From the cell containing the given text, extract its center point as [X, Y] coordinate. 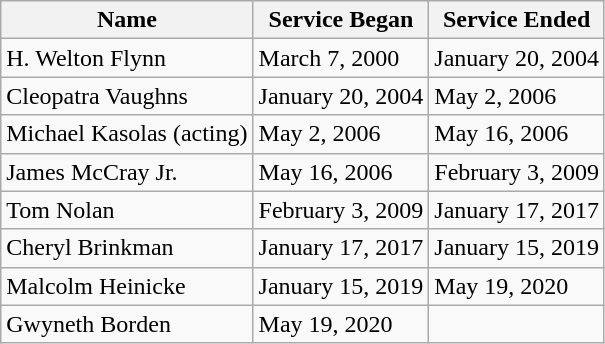
Cleopatra Vaughns [127, 96]
Michael Kasolas (acting) [127, 134]
Service Began [341, 20]
Service Ended [517, 20]
March 7, 2000 [341, 58]
Malcolm Heinicke [127, 286]
H. Welton Flynn [127, 58]
Name [127, 20]
Cheryl Brinkman [127, 248]
James McCray Jr. [127, 172]
Tom Nolan [127, 210]
Gwyneth Borden [127, 324]
